Identify which cell holds the provided text, then report its [x, y] central coordinate. 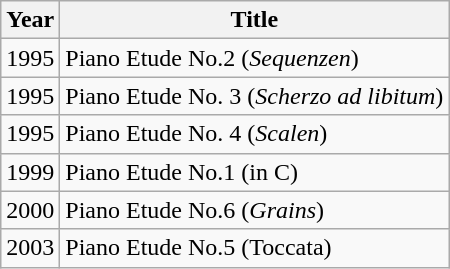
Piano Etude No.6 (Grains) [254, 210]
1999 [30, 172]
Year [30, 20]
2003 [30, 248]
Title [254, 20]
Piano Etude No.5 (Toccata) [254, 248]
Piano Etude No.1 (in C) [254, 172]
2000 [30, 210]
Piano Etude No. 4 (Scalen) [254, 134]
Piano Etude No.2 (Sequenzen) [254, 58]
Piano Etude No. 3 (Scherzo ad libitum) [254, 96]
